Return the [X, Y] coordinate for the center point of the cell that contains the specified text.  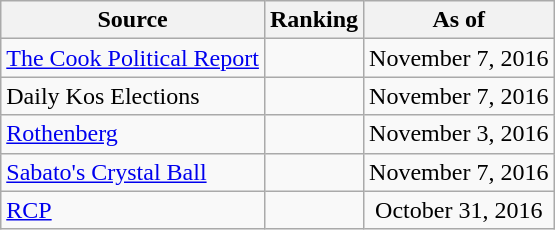
As of [459, 20]
Rothenberg [133, 134]
Ranking [314, 20]
October 31, 2016 [459, 210]
November 3, 2016 [459, 134]
RCP [133, 210]
Source [133, 20]
Sabato's Crystal Ball [133, 172]
The Cook Political Report [133, 58]
Daily Kos Elections [133, 96]
